Return the (x, y) coordinate for the center point of the cell that contains the specified text.  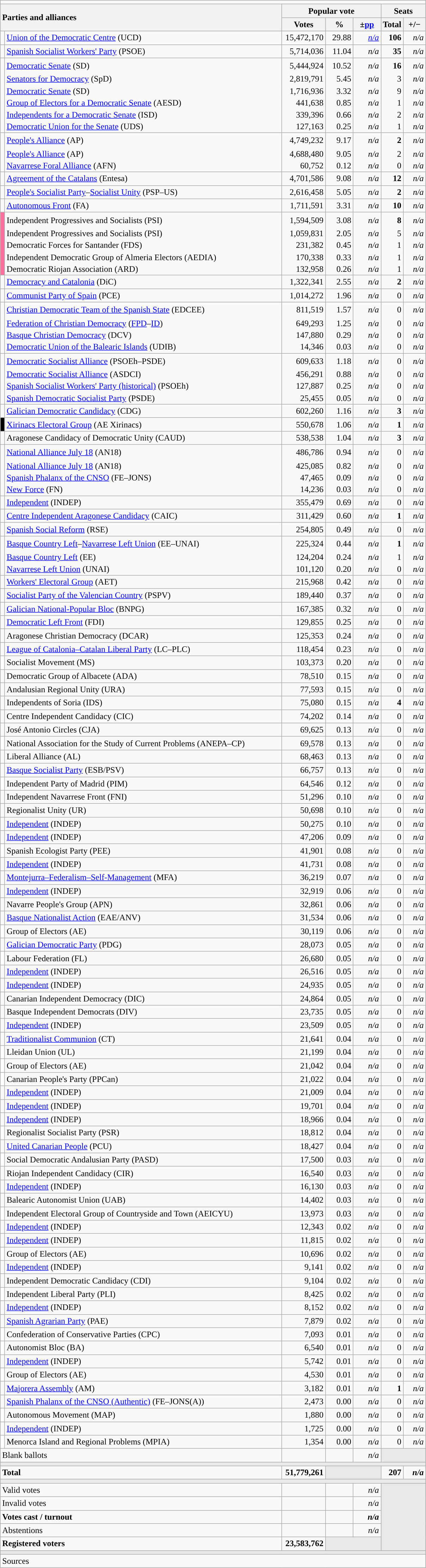
Democratic Forces for Santander (FDS) (143, 245)
425,085 (304, 466)
9.17 (339, 140)
Abstentions (141, 1530)
Navarrese Foral Alliance (AFN) (143, 166)
Democratic Group of Albacete (ADA) (143, 676)
Spanish Socialist Workers' Party (PSOE) (143, 51)
8,152 (304, 1307)
% (339, 24)
225,324 (304, 544)
1.96 (339, 295)
Galician Democratic Candidacy (CDG) (143, 411)
215,968 (304, 582)
50,698 (304, 810)
8,425 (304, 1294)
0.23 (339, 649)
3,182 (304, 1388)
Basque Nationalist Action (EAE/ANV) (143, 918)
Lleidan Union (UL) (143, 1052)
66,757 (304, 770)
Democratic Socialist Alliance (ASDCI) (143, 375)
7,093 (304, 1334)
Galician Democratic Party (PDG) (143, 945)
69,625 (304, 730)
Senators for Democracy (SpD) (143, 79)
0.45 (339, 245)
Spanish Agrarian Party (PAE) (143, 1321)
0.37 (339, 596)
47,465 (304, 478)
811,519 (304, 310)
4,530 (304, 1375)
Valid votes (141, 1490)
649,293 (304, 323)
10.52 (339, 66)
0.14 (339, 716)
29.88 (339, 38)
9,141 (304, 1267)
8 (392, 220)
32,919 (304, 891)
25,455 (304, 398)
Independent Party of Madrid (PIM) (143, 783)
Democracy and Catalonia (DiC) (143, 282)
69,578 (304, 743)
Social Democratic Andalusian Party (PASD) (143, 1160)
New Force (FN) (143, 490)
9,104 (304, 1281)
Regionalist Socialist Party (PSR) (143, 1133)
1.18 (339, 361)
21,042 (304, 1066)
0.07 (339, 878)
31,534 (304, 918)
0.85 (339, 103)
127,887 (304, 386)
1,059,831 (304, 234)
3.32 (339, 91)
125,353 (304, 636)
5,714,036 (304, 51)
132,958 (304, 269)
609,633 (304, 361)
Democratic Left Front (FDI) (143, 622)
League of Catalonia–Catalan Liberal Party (LC–PLC) (143, 649)
28,073 (304, 945)
18,427 (304, 1146)
9 (392, 91)
Basque Country Left–Navarrese Left Union (EE–UNAI) (143, 544)
16 (392, 66)
456,291 (304, 375)
14,402 (304, 1200)
Canarian Independent Democracy (DIC) (143, 999)
Spanish Social Reform (RSE) (143, 529)
Seats (403, 11)
1.57 (339, 310)
Basque Christian Democracy (DCV) (143, 335)
5,742 (304, 1361)
47,206 (304, 837)
538,538 (304, 438)
441,638 (304, 103)
10,696 (304, 1254)
United Canarian People (PCU) (143, 1146)
9.05 (339, 154)
Navarre People's Group (APN) (143, 904)
0.82 (339, 466)
550,678 (304, 424)
170,338 (304, 257)
1,716,936 (304, 91)
16,130 (304, 1186)
4 (392, 703)
±pp (367, 24)
74,202 (304, 716)
4,749,232 (304, 140)
4,701,586 (304, 179)
41,731 (304, 864)
Riojan Independent Candidacy (CIR) (143, 1173)
50,275 (304, 824)
0.44 (339, 544)
60,752 (304, 166)
Independent Democratic Candidacy (CDI) (143, 1281)
17,500 (304, 1160)
José Antonio Circles (CJA) (143, 730)
1.25 (339, 323)
5.05 (339, 192)
Independent Liberal Party (PLI) (143, 1294)
1.06 (339, 424)
3.08 (339, 220)
24,864 (304, 999)
Democratic Riojan Association (ARD) (143, 269)
14,236 (304, 490)
101,120 (304, 569)
36,219 (304, 878)
106 (392, 38)
Canarian People's Party (PPCan) (143, 1079)
2.55 (339, 282)
0.33 (339, 257)
Autonomous Front (FA) (143, 205)
18,966 (304, 1119)
11.04 (339, 51)
1,014,272 (304, 295)
15,472,170 (304, 38)
Union of the Democratic Centre (UCD) (143, 38)
26,680 (304, 958)
23,735 (304, 1012)
Autonomous Movement (MAP) (143, 1415)
1,594,509 (304, 220)
12 (392, 179)
167,385 (304, 609)
78,510 (304, 676)
51,296 (304, 797)
254,805 (304, 529)
Autonomist Bloc (BA) (143, 1348)
30,119 (304, 931)
1,880 (304, 1415)
Basque Independent Democrats (DIV) (143, 1012)
0.26 (339, 269)
Spanish Phalanx of the CNSO (Authentic) (FE–JONS(A)) (143, 1401)
Christian Democratic Team of the Spanish State (EDCEE) (143, 310)
Independent Navarrese Front (FNI) (143, 797)
Balearic Autonomist Union (UAB) (143, 1200)
Aragonese Christian Democracy (DCAR) (143, 636)
32,861 (304, 904)
0.42 (339, 582)
Menorca Island and Regional Problems (MPIA) (143, 1442)
602,260 (304, 411)
7,879 (304, 1321)
0.94 (339, 452)
486,786 (304, 452)
+/− (415, 24)
Group of Electors for a Democratic Senate (AESD) (143, 103)
21,199 (304, 1052)
21,009 (304, 1093)
1,354 (304, 1442)
5,444,924 (304, 66)
14,346 (304, 347)
13,973 (304, 1213)
231,382 (304, 245)
Spanish Democratic Socialist Party (PSDE) (143, 398)
Independent Electoral Group of Countryside and Town (AEICYU) (143, 1213)
Votes cast / turnout (141, 1517)
51,779,261 (304, 1473)
1,711,591 (304, 205)
Centre Independent Candidacy (CIC) (143, 716)
2,616,458 (304, 192)
11,815 (304, 1240)
Basque Socialist Party (ESB/PSV) (143, 770)
127,163 (304, 127)
Democratic Union of the Balearic Islands (UDIB) (143, 347)
6,540 (304, 1348)
311,429 (304, 516)
1,322,341 (304, 282)
19,701 (304, 1106)
2,819,791 (304, 79)
Traditionalist Communion (CT) (143, 1039)
Labour Federation (FL) (143, 958)
Spanish Phalanx of the CNSO (FE–JONS) (143, 478)
Liberal Alliance (AL) (143, 756)
1,725 (304, 1429)
189,440 (304, 596)
Blank ballots (141, 1455)
Independents of Soria (IDS) (143, 703)
Aragonese Candidacy of Democratic Unity (CAUD) (143, 438)
4,688,480 (304, 154)
1.16 (339, 411)
0.88 (339, 375)
3.31 (339, 205)
Independent Democratic Group of Almeria Electors (AEDIA) (143, 257)
23,583,762 (304, 1544)
129,855 (304, 622)
10 (392, 205)
Federation of Christian Democracy (FPD–ID) (143, 323)
21,641 (304, 1039)
0.66 (339, 115)
147,880 (304, 335)
9.08 (339, 179)
Democratic Union for the Senate (UDS) (143, 127)
64,546 (304, 783)
0.69 (339, 502)
Confederation of Conservative Parties (CPC) (143, 1334)
23,509 (304, 1025)
75,080 (304, 703)
2,473 (304, 1401)
Spanish Socialist Workers' Party (historical) (PSOEh) (143, 386)
Galician National-Popular Bloc (BNPG) (143, 609)
5 (392, 234)
24,935 (304, 985)
Workers' Electoral Group (AET) (143, 582)
Montejurra–Federalism–Self-Management (MFA) (143, 878)
Communist Party of Spain (PCE) (143, 295)
26,516 (304, 971)
Regionalist Unity (UR) (143, 810)
Andalusian Regional Unity (URA) (143, 689)
41,901 (304, 851)
Majorera Assembly (AM) (143, 1388)
Independents for a Democratic Senate (ISD) (143, 115)
0.60 (339, 516)
339,396 (304, 115)
Democratic Socialist Alliance (PSOEh–PSDE) (143, 361)
21,022 (304, 1079)
35 (392, 51)
National Association for the Study of Current Problems (ANEPA–CP) (143, 743)
207 (392, 1473)
Invalid votes (141, 1503)
Centre Independent Aragonese Candidacy (CAIC) (143, 516)
People's Socialist Party–Socialist Unity (PSP–US) (143, 192)
Spanish Ecologist Party (PEE) (143, 851)
5.45 (339, 79)
12,343 (304, 1227)
Votes (304, 24)
Popular vote (331, 11)
0.49 (339, 529)
77,593 (304, 689)
0.32 (339, 609)
Registered voters (141, 1544)
1.04 (339, 438)
2.05 (339, 234)
Sources (213, 1561)
Xirinacs Electoral Group (AE Xirinacs) (143, 424)
103,373 (304, 663)
Agreement of the Catalans (Entesa) (143, 179)
124,204 (304, 557)
Socialist Movement (MS) (143, 663)
68,463 (304, 756)
0.29 (339, 335)
18,812 (304, 1133)
Socialist Party of the Valencian Country (PSPV) (143, 596)
16,540 (304, 1173)
118,454 (304, 649)
Navarrese Left Union (UNAI) (143, 569)
Basque Country Left (EE) (143, 557)
Parties and alliances (141, 18)
355,479 (304, 502)
